Find where the given text appears and provide that cell's center as (X, Y) coordinate. 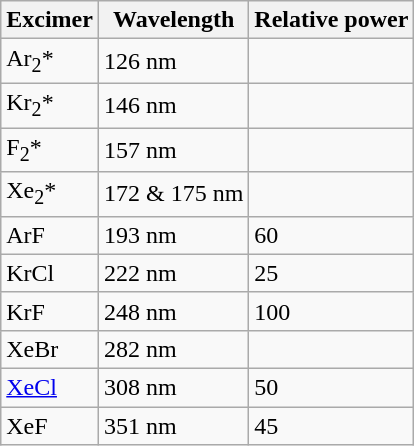
45 (332, 425)
Relative power (332, 20)
25 (332, 273)
222 nm (173, 273)
308 nm (173, 387)
Ar2* (50, 61)
XeCl (50, 387)
100 (332, 311)
157 nm (173, 150)
Wavelength (173, 20)
50 (332, 387)
XeF (50, 425)
282 nm (173, 349)
Excimer (50, 20)
Kr2* (50, 105)
Xe2* (50, 194)
KrCl (50, 273)
F2* (50, 150)
126 nm (173, 61)
146 nm (173, 105)
351 nm (173, 425)
248 nm (173, 311)
KrF (50, 311)
193 nm (173, 235)
ArF (50, 235)
172 & 175 nm (173, 194)
XeBr (50, 349)
60 (332, 235)
